Scan for the cell matching the given text and deliver its [X, Y] coordinate at center. 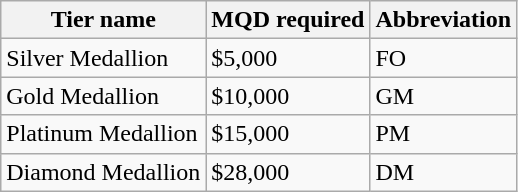
Tier name [104, 20]
Silver Medallion [104, 58]
$5,000 [288, 58]
Gold Medallion [104, 96]
FO [444, 58]
$10,000 [288, 96]
Platinum Medallion [104, 134]
Abbreviation [444, 20]
Diamond Medallion [104, 172]
$28,000 [288, 172]
DM [444, 172]
GM [444, 96]
$15,000 [288, 134]
PM [444, 134]
MQD required [288, 20]
